Capture the cell that displays the provided text and extract its [x, y] central coordinate. 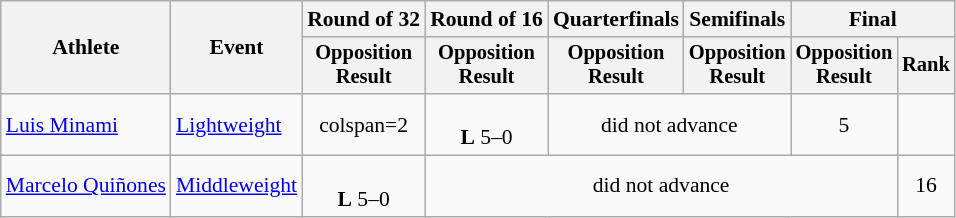
16 [926, 186]
Luis Minami [86, 124]
colspan=2 [364, 124]
Lightweight [236, 124]
Round of 16 [486, 19]
Event [236, 48]
Semifinals [738, 19]
5 [844, 124]
Athlete [86, 48]
Round of 32 [364, 19]
Rank [926, 66]
Final [873, 19]
Middleweight [236, 186]
Marcelo Quiñones [86, 186]
Quarterfinals [616, 19]
